Find where the given text appears and provide that cell's center as [x, y] coordinate. 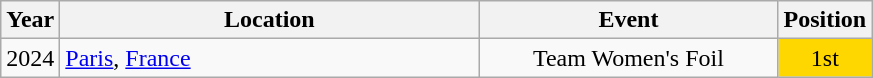
Location [270, 20]
Team Women's Foil [628, 58]
1st [825, 58]
Paris, France [270, 58]
Event [628, 20]
2024 [30, 58]
Position [825, 20]
Year [30, 20]
